Scan for the cell matching the given text and deliver its [x, y] coordinate at center. 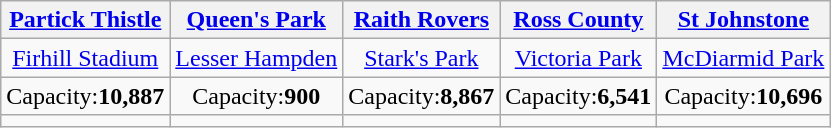
Ross County [578, 20]
Capacity:900 [256, 96]
Capacity:6,541 [578, 96]
Capacity:10,887 [86, 96]
Stark's Park [422, 58]
Firhill Stadium [86, 58]
Victoria Park [578, 58]
Lesser Hampden [256, 58]
Capacity:8,867 [422, 96]
Capacity:10,696 [744, 96]
Raith Rovers [422, 20]
St Johnstone [744, 20]
Partick Thistle [86, 20]
McDiarmid Park [744, 58]
Queen's Park [256, 20]
